Determine the [X, Y] coordinate at the center of the cell enclosing the given text.  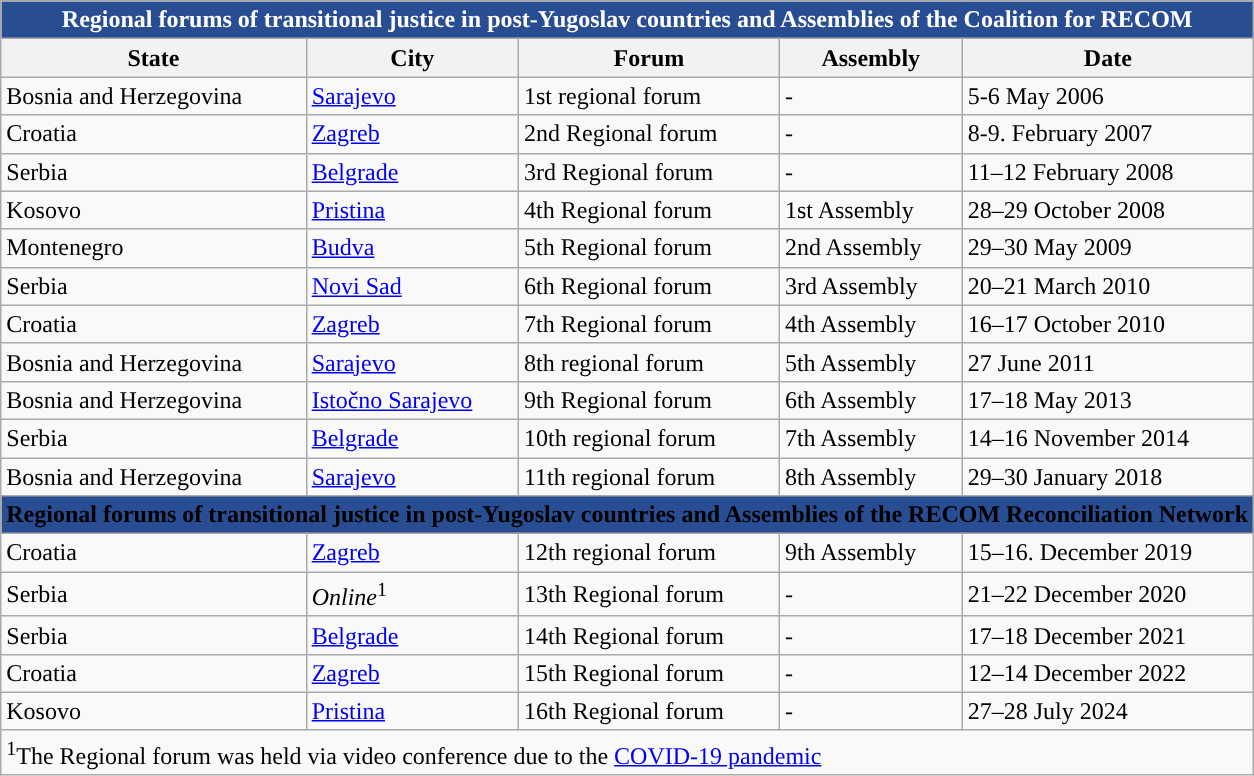
14th Regional forum [648, 635]
2nd Assembly [870, 248]
29–30 January 2018 [1108, 477]
Budva [412, 248]
State [154, 58]
10th regional forum [648, 438]
15–16. December 2019 [1108, 553]
20–21 March 2010 [1108, 286]
5th Assembly [870, 362]
Regional forums of transitional justice in post-Yugoslav countries and Assemblies of the RECOM Reconciliation Network [628, 515]
21–22 December 2020 [1108, 594]
12–14 December 2022 [1108, 673]
27–28 July 2024 [1108, 711]
8-9. February 2007 [1108, 134]
12th regional forum [648, 553]
6th Assembly [870, 400]
16–17 October 2010 [1108, 324]
7th Regional forum [648, 324]
Forum [648, 58]
28–29 October 2008 [1108, 210]
3rd Assembly [870, 286]
Date [1108, 58]
11–12 February 2008 [1108, 172]
Assembly [870, 58]
29–30 May 2009 [1108, 248]
5-6 May 2006 [1108, 96]
Online1 [412, 594]
Montenegro [154, 248]
City [412, 58]
11th regional forum [648, 477]
4th Regional forum [648, 210]
14–16 November 2014 [1108, 438]
Regional forums of transitional justice in post-Yugoslav countries and Assemblies of the Coalition for RECOM [628, 20]
15th Regional forum [648, 673]
1The Regional forum was held via video conference due to the COVID-19 pandemic [628, 752]
17–18 December 2021 [1108, 635]
9th Regional forum [648, 400]
27 June 2011 [1108, 362]
7th Assembly [870, 438]
8th Assembly [870, 477]
Novi Sad [412, 286]
6th Regional forum [648, 286]
5th Regional forum [648, 248]
8th regional forum [648, 362]
17–18 May 2013 [1108, 400]
1st regional forum [648, 96]
2nd Regional forum [648, 134]
13th Regional forum [648, 594]
4th Assembly [870, 324]
9th Assembly [870, 553]
16th Regional forum [648, 711]
Istočno Sarajevo [412, 400]
3rd Regional forum [648, 172]
1st Assembly [870, 210]
